Provide the [x, y] coordinate of the cell's center where the given text is located.  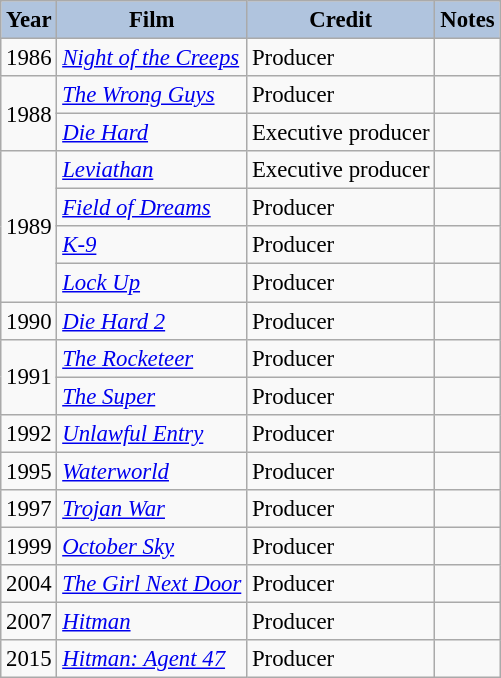
Night of the Creeps [152, 58]
2007 [29, 621]
Leviathan [152, 170]
Film [152, 20]
Notes [468, 20]
Field of Dreams [152, 208]
October Sky [152, 546]
2015 [29, 659]
2004 [29, 584]
Waterworld [152, 471]
Hitman: Agent 47 [152, 659]
K-9 [152, 245]
Lock Up [152, 283]
Credit [341, 20]
1997 [29, 509]
1986 [29, 58]
The Girl Next Door [152, 584]
Trojan War [152, 509]
1995 [29, 471]
Die Hard [152, 133]
1990 [29, 321]
1992 [29, 433]
1991 [29, 376]
The Wrong Guys [152, 95]
The Rocketeer [152, 358]
Unlawful Entry [152, 433]
1999 [29, 546]
The Super [152, 396]
1989 [29, 226]
Year [29, 20]
Die Hard 2 [152, 321]
Hitman [152, 621]
1988 [29, 114]
